From the cell containing the given text, extract its center point as [X, Y] coordinate. 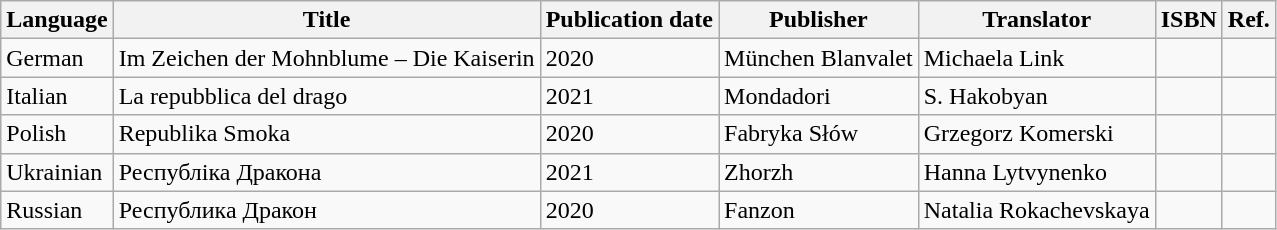
Translator [1036, 20]
La repubblica del drago [326, 96]
Publisher [819, 20]
Russian [57, 210]
ISBN [1188, 20]
Im Zeichen der Mohnblume – Die Kaiserin [326, 58]
Fanzon [819, 210]
Publication date [629, 20]
Fabryka Słów [819, 134]
Республіка Дракона [326, 172]
Zhorzh [819, 172]
Natalia Rokachevskaya [1036, 210]
Hanna Lytvynenko [1036, 172]
Республика Дракон [326, 210]
Ukrainian [57, 172]
München Blanvalet [819, 58]
Title [326, 20]
Mondadori [819, 96]
Grzegorz Komerski [1036, 134]
Michaela Link [1036, 58]
Ref. [1248, 20]
Italian [57, 96]
S. Hakobyan [1036, 96]
Republika Smoka [326, 134]
Polish [57, 134]
Language [57, 20]
German [57, 58]
